Locate the cell with the specified text and output its (X, Y) center coordinate. 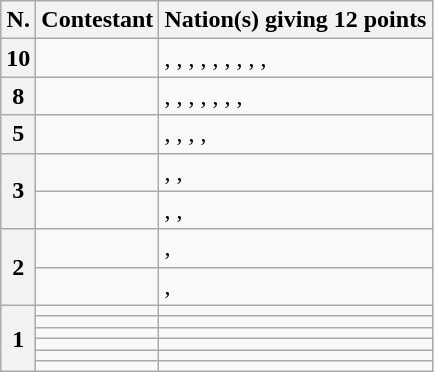
N. (18, 20)
Nation(s) giving 12 points (296, 20)
, , , , , , , (296, 96)
2 (18, 267)
5 (18, 134)
3 (18, 191)
, , , , , , , , , (296, 58)
Contestant (98, 20)
10 (18, 58)
, , , , (296, 134)
1 (18, 338)
8 (18, 96)
